Pinpoint the cell where the given text exists, returning its (X, Y) midpoint coordinate. 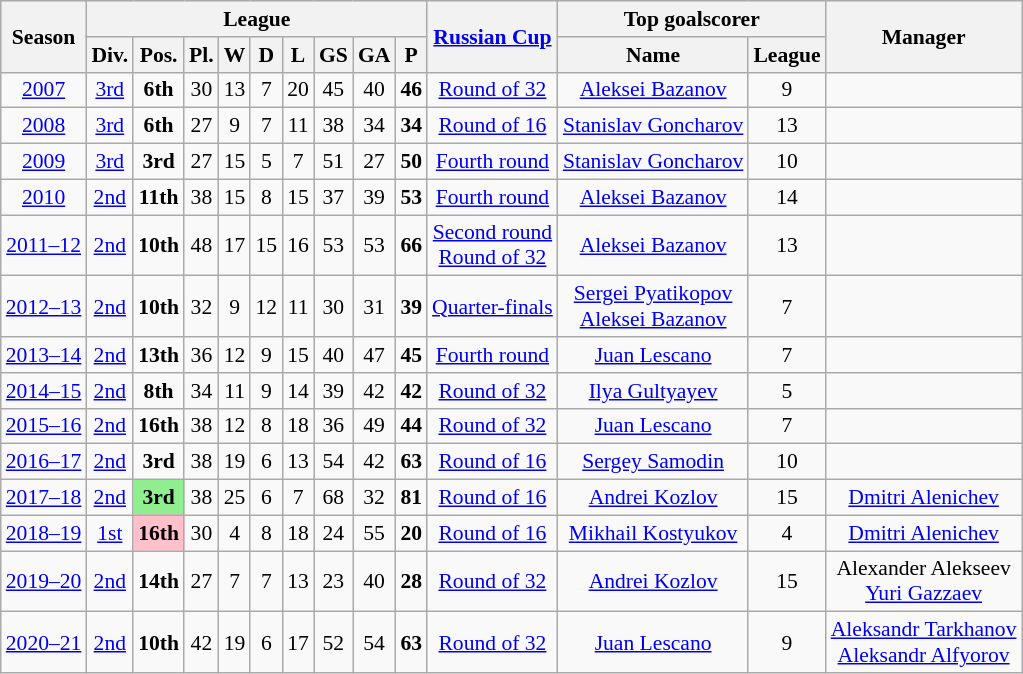
2008 (44, 126)
50 (411, 162)
W (235, 55)
P (411, 55)
2015–16 (44, 426)
Sergey Samodin (654, 462)
68 (334, 498)
55 (374, 533)
46 (411, 90)
2009 (44, 162)
2016–17 (44, 462)
Sergei Pyatikopov Aleksei Bazanov (654, 306)
13th (158, 355)
Ilya Gultyayev (654, 391)
Manager (924, 36)
2019–20 (44, 582)
Top goalscorer (692, 19)
31 (374, 306)
Mikhail Kostyukov (654, 533)
2018–19 (44, 533)
2011–12 (44, 246)
Name (654, 55)
66 (411, 246)
14th (158, 582)
51 (334, 162)
24 (334, 533)
25 (235, 498)
11th (158, 197)
47 (374, 355)
16 (298, 246)
1st (110, 533)
2013–14 (44, 355)
23 (334, 582)
GS (334, 55)
L (298, 55)
49 (374, 426)
Season (44, 36)
Aleksandr Tarkhanov Aleksandr Alfyorov (924, 642)
Russian Cup (492, 36)
81 (411, 498)
Quarter-finals (492, 306)
2010 (44, 197)
28 (411, 582)
2014–15 (44, 391)
D (266, 55)
8th (158, 391)
37 (334, 197)
Alexander Alekseev Yuri Gazzaev (924, 582)
48 (202, 246)
44 (411, 426)
Second round Round of 32 (492, 246)
Div. (110, 55)
Pos. (158, 55)
52 (334, 642)
2012–13 (44, 306)
GA (374, 55)
2020–21 (44, 642)
2007 (44, 90)
Pl. (202, 55)
2017–18 (44, 498)
